Return the (x, y) coordinate for the center point of the cell that contains the specified text.  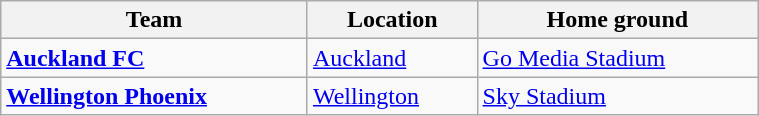
Wellington (392, 96)
Auckland (392, 58)
Sky Stadium (618, 96)
Home ground (618, 20)
Wellington Phoenix (154, 96)
Auckland FC (154, 58)
Team (154, 20)
Go Media Stadium (618, 58)
Location (392, 20)
